Provide the [x, y] coordinate of the cell's center where the given text is located.  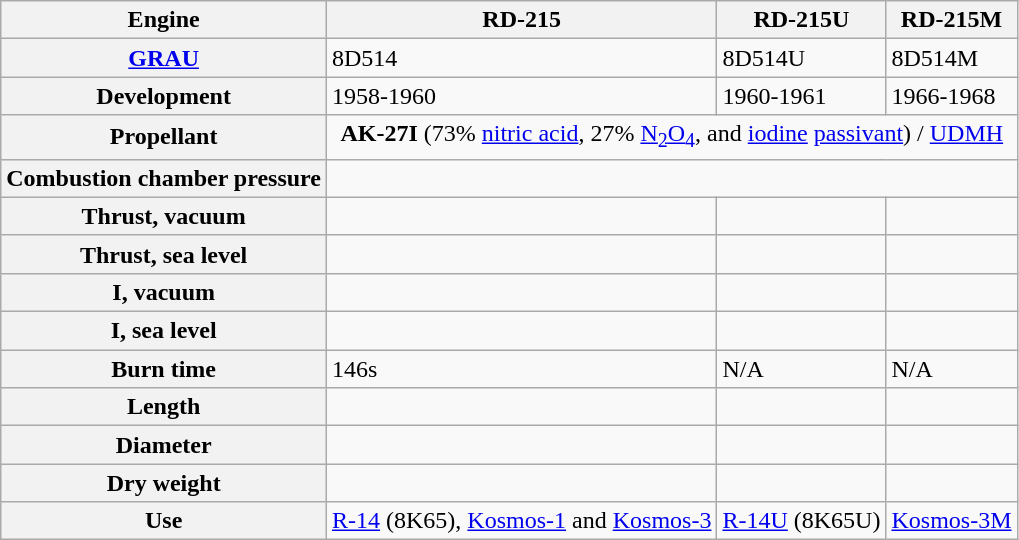
I, vacuum [164, 292]
146s [522, 369]
Engine [164, 20]
RD-215U [802, 20]
Thrust, sea level [164, 254]
Combustion chamber pressure [164, 178]
8D514U [802, 58]
R-14 (8K65), Kosmos-1 and Kosmos-3 [522, 521]
I, sea level [164, 331]
8D514M [952, 58]
Diameter [164, 445]
Propellant [164, 137]
Development [164, 96]
Thrust, vacuum [164, 216]
1958-1960 [522, 96]
1966-1968 [952, 96]
Use [164, 521]
RD-215 [522, 20]
AK-27I (73% nitric acid, 27% N2O4, and iodine passivant) / UDMH [672, 137]
R-14U (8K65U) [802, 521]
Burn time [164, 369]
GRAU [164, 58]
8D514 [522, 58]
Length [164, 407]
1960-1961 [802, 96]
RD-215M [952, 20]
Dry weight [164, 483]
Kosmos-3M [952, 521]
